Capture the cell that displays the provided text and extract its [x, y] central coordinate. 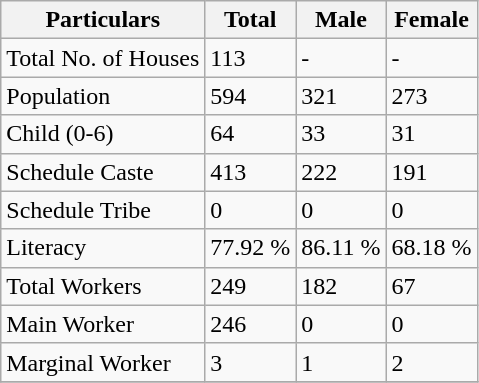
64 [250, 134]
33 [341, 134]
113 [250, 58]
Schedule Caste [103, 172]
Male [341, 20]
Literacy [103, 248]
Particulars [103, 20]
321 [341, 96]
191 [432, 172]
Total Workers [103, 286]
Total [250, 20]
3 [250, 362]
594 [250, 96]
Marginal Worker [103, 362]
273 [432, 96]
246 [250, 324]
1 [341, 362]
Total No. of Houses [103, 58]
Main Worker [103, 324]
182 [341, 286]
67 [432, 286]
Child (0-6) [103, 134]
Female [432, 20]
86.11 % [341, 248]
Population [103, 96]
222 [341, 172]
413 [250, 172]
68.18 % [432, 248]
249 [250, 286]
Schedule Tribe [103, 210]
77.92 % [250, 248]
2 [432, 362]
31 [432, 134]
